Search for the cell housing the specified text and yield its [X, Y] center coordinate. 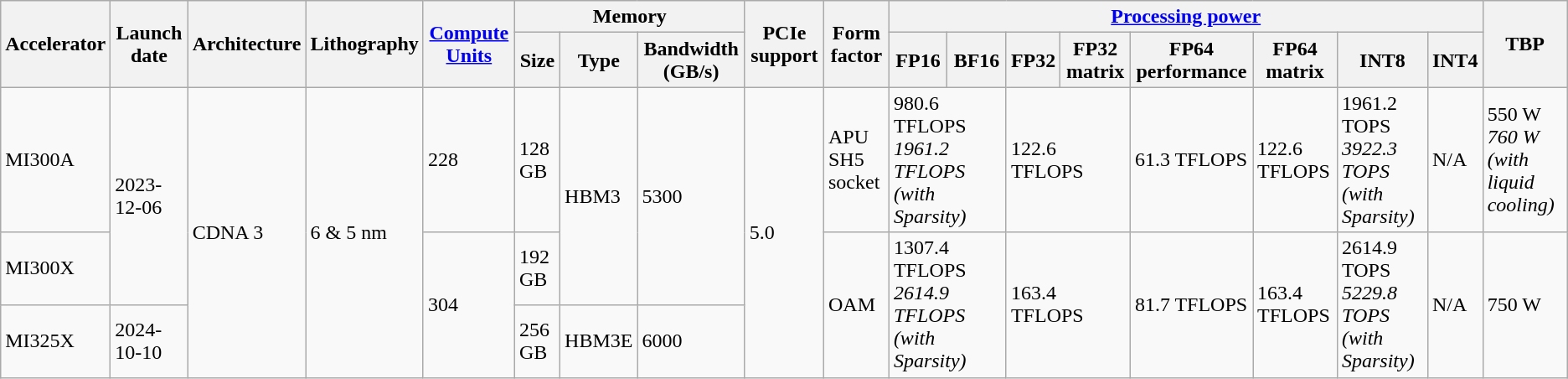
192 GB [537, 268]
Lithography [364, 44]
Type [599, 60]
BF16 [977, 60]
Compute Units [469, 44]
MI300A [55, 159]
TBP [1524, 44]
FP64 performance [1191, 60]
FP32 matrix [1096, 60]
FP64 matrix [1295, 60]
Bandwidth (GB/s) [691, 60]
256 GB [537, 340]
Size [537, 60]
228 [469, 159]
HBM3E [599, 340]
APU SH5 socket [856, 159]
MI300X [55, 268]
HBM3 [599, 196]
FP32 [1033, 60]
2614.9 TOPS5229.8 TOPS (with Sparsity) [1382, 305]
304 [469, 305]
980.6 TFLOPS1961.2 TFLOPS (with Sparsity) [947, 159]
FP16 [918, 60]
2023-12-06 [149, 196]
Processing power [1186, 17]
Launch date [149, 44]
Accelerator [55, 44]
Architecture [246, 44]
6000 [691, 340]
OAM [856, 305]
750 W [1524, 305]
61.3 TFLOPS [1191, 159]
81.7 TFLOPS [1191, 305]
5300 [691, 196]
6 & 5 nm [364, 232]
2024-10-10 [149, 340]
550 W760 W (with liquid cooling) [1524, 159]
MI325X [55, 340]
1307.4 TFLOPS 2614.9 TFLOPS (with Sparsity) [947, 305]
PCIe support [784, 44]
1961.2 TOPS 3922.3 TOPS (with Sparsity) [1382, 159]
128 GB [537, 159]
INT4 [1455, 60]
5.0 [784, 232]
Memory [630, 17]
Form factor [856, 44]
CDNA 3 [246, 232]
INT8 [1382, 60]
